Determine the (x, y) coordinate at the center of the cell enclosing the given text.  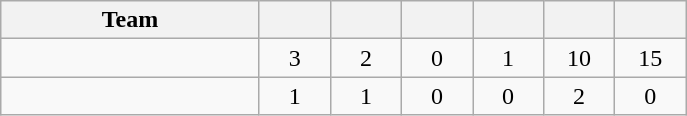
3 (294, 58)
15 (650, 58)
10 (580, 58)
Team (130, 20)
